Provide the (x, y) coordinate of the cell's center where the given text is located.  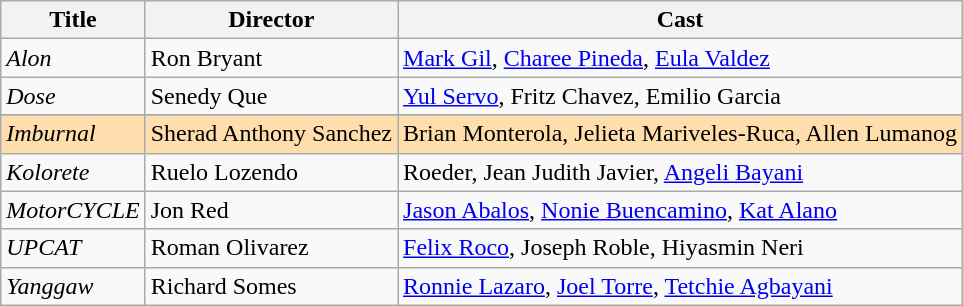
Ron Bryant (271, 58)
Director (271, 20)
Ronnie Lazaro, Joel Torre, Tetchie Agbayani (680, 286)
Alon (73, 58)
Ruelo Lozendo (271, 172)
Richard Somes (271, 286)
Kolorete (73, 172)
Brian Monterola, Jelieta Mariveles-Ruca, Allen Lumanog (680, 134)
Senedy Que (271, 96)
Sherad Anthony Sanchez (271, 134)
Roman Olivarez (271, 248)
Jon Red (271, 210)
UPCAT (73, 248)
Imburnal (73, 134)
Title (73, 20)
Cast (680, 20)
Jason Abalos, Nonie Buencamino, Kat Alano (680, 210)
Mark Gil, Charee Pineda, Eula Valdez (680, 58)
Yanggaw (73, 286)
Yul Servo, Fritz Chavez, Emilio Garcia (680, 96)
Felix Roco, Joseph Roble, Hiyasmin Neri (680, 248)
Dose (73, 96)
Roeder, Jean Judith Javier, Angeli Bayani (680, 172)
MotorCYCLE (73, 210)
